Determine the (X, Y) coordinate at the center of the cell enclosing the given text.  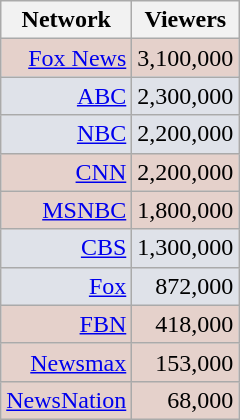
CNN (66, 172)
153,000 (186, 362)
3,100,000 (186, 58)
872,000 (186, 286)
418,000 (186, 324)
2,300,000 (186, 96)
1,300,000 (186, 248)
Newsmax (66, 362)
MSNBC (66, 210)
68,000 (186, 400)
ABC (66, 96)
1,800,000 (186, 210)
FBN (66, 324)
NewsNation (66, 400)
NBC (66, 134)
CBS (66, 248)
Network (66, 20)
Fox (66, 286)
Fox News (66, 58)
Viewers (186, 20)
